Capture the cell that displays the provided text and extract its (x, y) central coordinate. 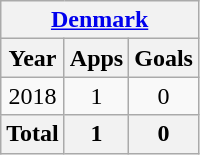
Total (33, 134)
Apps (96, 58)
2018 (33, 96)
Goals (164, 58)
Denmark (100, 20)
Year (33, 58)
